Return (x, y) of the center of cell containing provided text 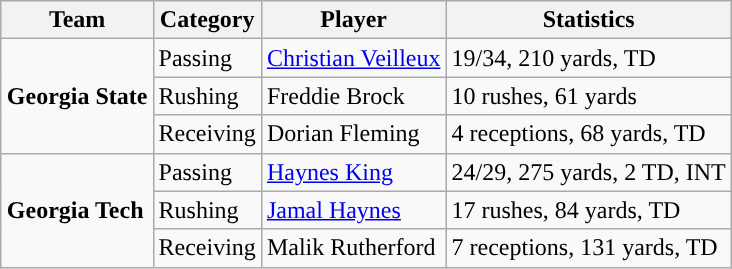
7 receptions, 131 yards, TD (588, 248)
Dorian Fleming (354, 134)
Christian Veilleux (354, 58)
Team (77, 20)
17 rushes, 84 yards, TD (588, 210)
Malik Rutherford (354, 248)
Freddie Brock (354, 96)
4 receptions, 68 yards, TD (588, 134)
Georgia State (77, 96)
Haynes King (354, 172)
Statistics (588, 20)
19/34, 210 yards, TD (588, 58)
Player (354, 20)
Jamal Haynes (354, 210)
10 rushes, 61 yards (588, 96)
Category (207, 20)
24/29, 275 yards, 2 TD, INT (588, 172)
Georgia Tech (77, 210)
